Locate the cell with the specified text and output its [x, y] center coordinate. 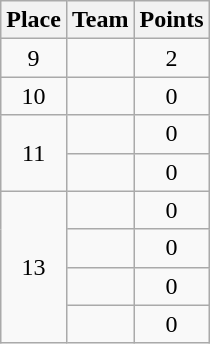
11 [34, 153]
Team [100, 20]
9 [34, 58]
Place [34, 20]
2 [172, 58]
13 [34, 267]
Points [172, 20]
10 [34, 96]
